Return the [x, y] coordinate for the center point of the cell that contains the specified text.  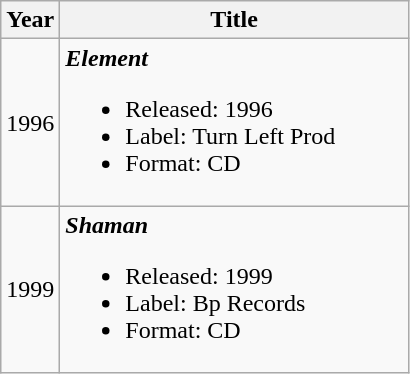
ElementReleased: 1996Label: Turn Left Prod Format: CD [234, 122]
1999 [30, 290]
1996 [30, 122]
Year [30, 20]
ShamanReleased: 1999Label: Bp Records Format: CD [234, 290]
Title [234, 20]
